For the text-containing cell, return its midpoint in [X, Y] coordinate format. 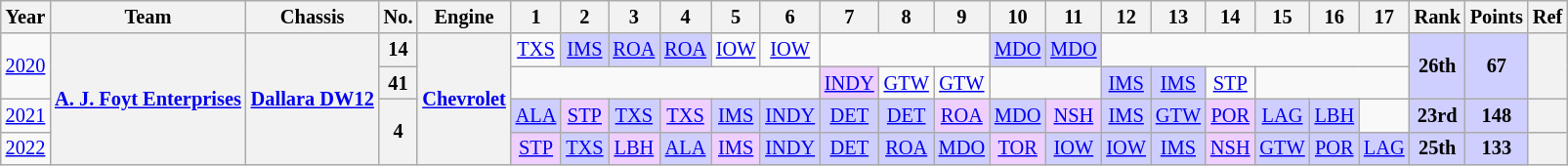
10 [1018, 17]
6 [789, 17]
23rd [1438, 115]
TOR [1018, 148]
Rank [1438, 17]
12 [1125, 17]
2020 [25, 66]
1 [536, 17]
No. [399, 17]
Engine [463, 17]
5 [736, 17]
Team [148, 17]
2021 [25, 115]
3 [633, 17]
2022 [25, 148]
11 [1073, 17]
17 [1384, 17]
Chassis [313, 17]
Dallara DW12 [313, 100]
13 [1178, 17]
A. J. Foyt Enterprises [148, 100]
Year [25, 17]
41 [399, 83]
Ref [1547, 17]
8 [907, 17]
2 [584, 17]
7 [850, 17]
16 [1335, 17]
Chevrolet [463, 100]
15 [1282, 17]
148 [1497, 115]
9 [961, 17]
26th [1438, 66]
67 [1497, 66]
Points [1497, 17]
25th [1438, 148]
133 [1497, 148]
